Return [x, y] of the center of cell containing provided text 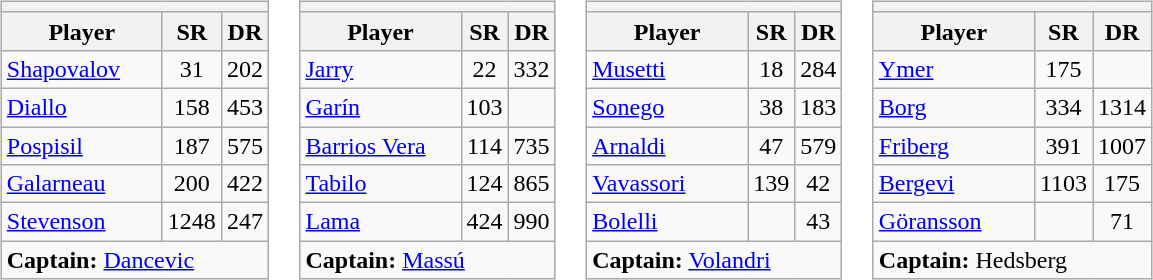
Captain: Volandri [714, 260]
Vavassori [668, 184]
453 [244, 107]
Ymer [954, 69]
124 [484, 184]
Garín [380, 107]
187 [192, 145]
18 [772, 69]
139 [772, 184]
Diallo [82, 107]
1248 [192, 222]
Captain: Dancevic [134, 260]
Göransson [954, 222]
Friberg [954, 145]
Captain: Massú [428, 260]
735 [532, 145]
Bergevi [954, 184]
43 [818, 222]
114 [484, 145]
Borg [954, 107]
42 [818, 184]
Stevenson [82, 222]
158 [192, 107]
1103 [1063, 184]
424 [484, 222]
47 [772, 145]
Tabilo [380, 184]
Arnaldi [668, 145]
Barrios Vera [380, 145]
334 [1063, 107]
1314 [1122, 107]
422 [244, 184]
865 [532, 184]
38 [772, 107]
Shapovalov [82, 69]
332 [532, 69]
71 [1122, 222]
391 [1063, 145]
Jarry [380, 69]
103 [484, 107]
22 [484, 69]
284 [818, 69]
Lama [380, 222]
579 [818, 145]
31 [192, 69]
200 [192, 184]
Pospisil [82, 145]
575 [244, 145]
Bolelli [668, 222]
Sonego [668, 107]
Musetti [668, 69]
1007 [1122, 145]
202 [244, 69]
Captain: Hedsberg [1012, 260]
990 [532, 222]
247 [244, 222]
Galarneau [82, 184]
183 [818, 107]
